Pinpoint the cell where the given text exists, returning its [X, Y] midpoint coordinate. 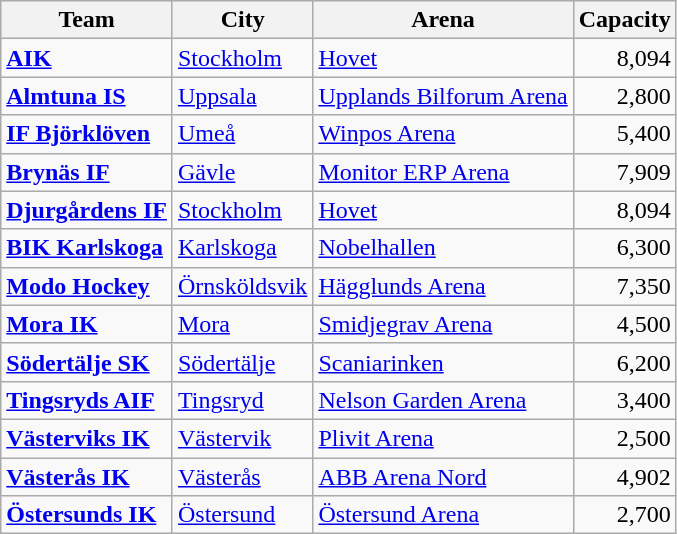
Upplands Bilforum Arena [443, 96]
City [242, 20]
Almtuna IS [87, 96]
2,700 [624, 515]
Mora IK [87, 324]
Smidjegrav Arena [443, 324]
3,400 [624, 400]
Karlskoga [242, 248]
AIK [87, 58]
Arena [443, 20]
Östersund [242, 515]
Västerås [242, 477]
Västerviks IK [87, 438]
Djurgårdens IF [87, 210]
BIK Karlskoga [87, 248]
Nobelhallen [443, 248]
Team [87, 20]
Gävle [242, 172]
Plivit Arena [443, 438]
Tingsryds AIF [87, 400]
2,500 [624, 438]
Brynäs IF [87, 172]
4,902 [624, 477]
Capacity [624, 20]
ABB Arena Nord [443, 477]
Nelson Garden Arena [443, 400]
4,500 [624, 324]
Tingsryd [242, 400]
Umeå [242, 134]
7,350 [624, 286]
6,200 [624, 362]
Winpos Arena [443, 134]
Södertälje SK [87, 362]
Scaniarinken [443, 362]
IF Björklöven [87, 134]
Östersund Arena [443, 515]
Västervik [242, 438]
Modo Hockey [87, 286]
Västerås IK [87, 477]
Södertälje [242, 362]
Örnsköldsvik [242, 286]
7,909 [624, 172]
5,400 [624, 134]
Östersunds IK [87, 515]
Mora [242, 324]
Monitor ERP Arena [443, 172]
6,300 [624, 248]
Hägglunds Arena [443, 286]
2,800 [624, 96]
Uppsala [242, 96]
